Identify which cell holds the provided text, then report its [x, y] central coordinate. 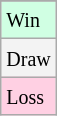
Win [28, 20]
Loss [28, 96]
Draw [28, 58]
